Scan for the cell matching the given text and deliver its [X, Y] coordinate at center. 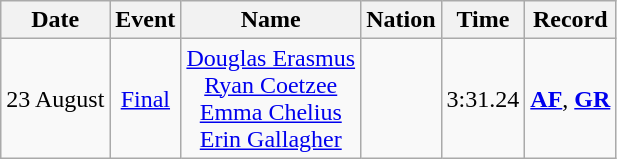
Nation [401, 20]
AF, GR [570, 98]
Final [146, 98]
Date [56, 20]
Douglas ErasmusRyan CoetzeeEmma CheliusErin Gallagher [271, 98]
Name [271, 20]
3:31.24 [483, 98]
Time [483, 20]
Record [570, 20]
23 August [56, 98]
Event [146, 20]
